Detect which cell encompasses the target text, then output its [X, Y] center coordinate. 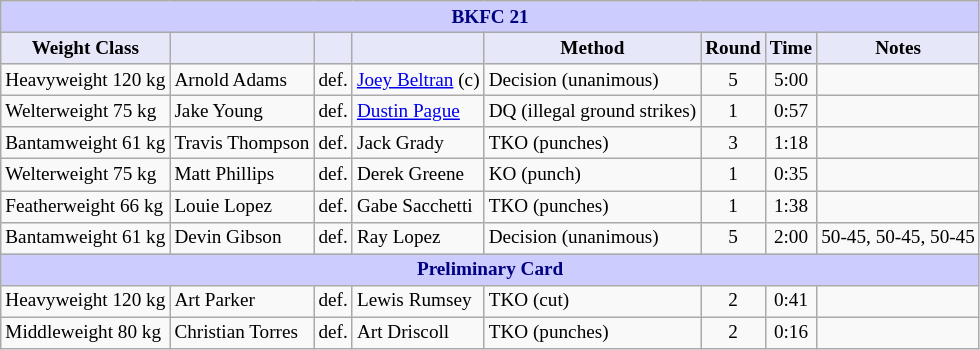
2:00 [790, 238]
BKFC 21 [490, 17]
Jake Young [242, 111]
1:38 [790, 206]
50-45, 50-45, 50-45 [898, 238]
Ray Lopez [418, 238]
Notes [898, 48]
Travis Thompson [242, 143]
Preliminary Card [490, 270]
0:16 [790, 333]
3 [734, 143]
DQ (illegal ground strikes) [592, 111]
Louie Lopez [242, 206]
Time [790, 48]
TKO (cut) [592, 301]
Dustin Pague [418, 111]
Method [592, 48]
1:18 [790, 143]
KO (punch) [592, 175]
0:41 [790, 301]
Featherweight 66 kg [86, 206]
Matt Phillips [242, 175]
Devin Gibson [242, 238]
Arnold Adams [242, 80]
Joey Beltran (c) [418, 80]
0:57 [790, 111]
Jack Grady [418, 143]
Lewis Rumsey [418, 301]
Derek Greene [418, 175]
Gabe Sacchetti [418, 206]
Round [734, 48]
Middleweight 80 kg [86, 333]
Christian Torres [242, 333]
Weight Class [86, 48]
Art Driscoll [418, 333]
Art Parker [242, 301]
5:00 [790, 80]
0:35 [790, 175]
